Return the [X, Y] coordinate for the center point of the cell that contains the specified text.  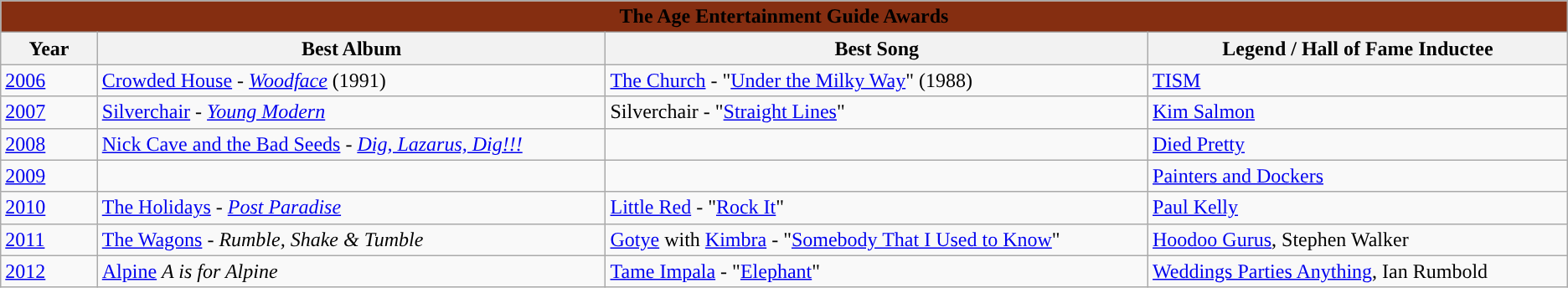
2007 [49, 112]
Best Song [877, 49]
Painters and Dockers [1359, 176]
Silverchair - "Straight Lines" [877, 112]
TISM [1359, 80]
2006 [49, 80]
Silverchair - Young Modern [352, 112]
Gotye with Kimbra - "Somebody That I Used to Know" [877, 239]
Kim Salmon [1359, 112]
2010 [49, 208]
Paul Kelly [1359, 208]
Legend / Hall of Fame Inductee [1359, 49]
Weddings Parties Anything, Ian Rumbold [1359, 271]
2011 [49, 239]
2008 [49, 144]
Died Pretty [1359, 144]
Crowded House - Woodface (1991) [352, 80]
Alpine A is for Alpine [352, 271]
Best Album [352, 49]
The Church - "Under the Milky Way" (1988) [877, 80]
2009 [49, 176]
2012 [49, 271]
The Wagons - Rumble, Shake & Tumble [352, 239]
The Age Entertainment Guide Awards [784, 17]
Little Red - "Rock It" [877, 208]
Nick Cave and the Bad Seeds - Dig, Lazarus, Dig!!! [352, 144]
The Holidays - Post Paradise [352, 208]
Hoodoo Gurus, Stephen Walker [1359, 239]
Year [49, 49]
Tame Impala - "Elephant" [877, 271]
